Provide the (X, Y) coordinate of the cell's center where the given text is located.  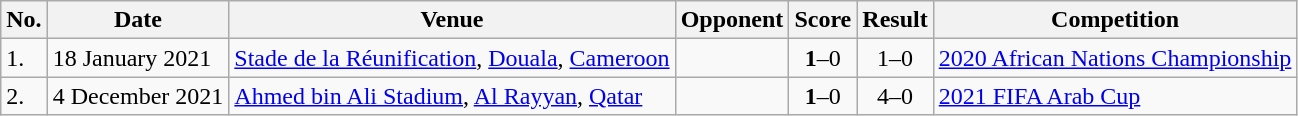
Opponent (732, 20)
2020 African Nations Championship (1115, 58)
1. (24, 58)
No. (24, 20)
2021 FIFA Arab Cup (1115, 96)
4 December 2021 (138, 96)
18 January 2021 (138, 58)
Competition (1115, 20)
Stade de la Réunification, Douala, Cameroon (452, 58)
2. (24, 96)
Date (138, 20)
Result (895, 20)
Ahmed bin Ali Stadium, Al Rayyan, Qatar (452, 96)
Score (823, 20)
Venue (452, 20)
4–0 (895, 96)
